Locate the cell with the specified text and output its [X, Y] center coordinate. 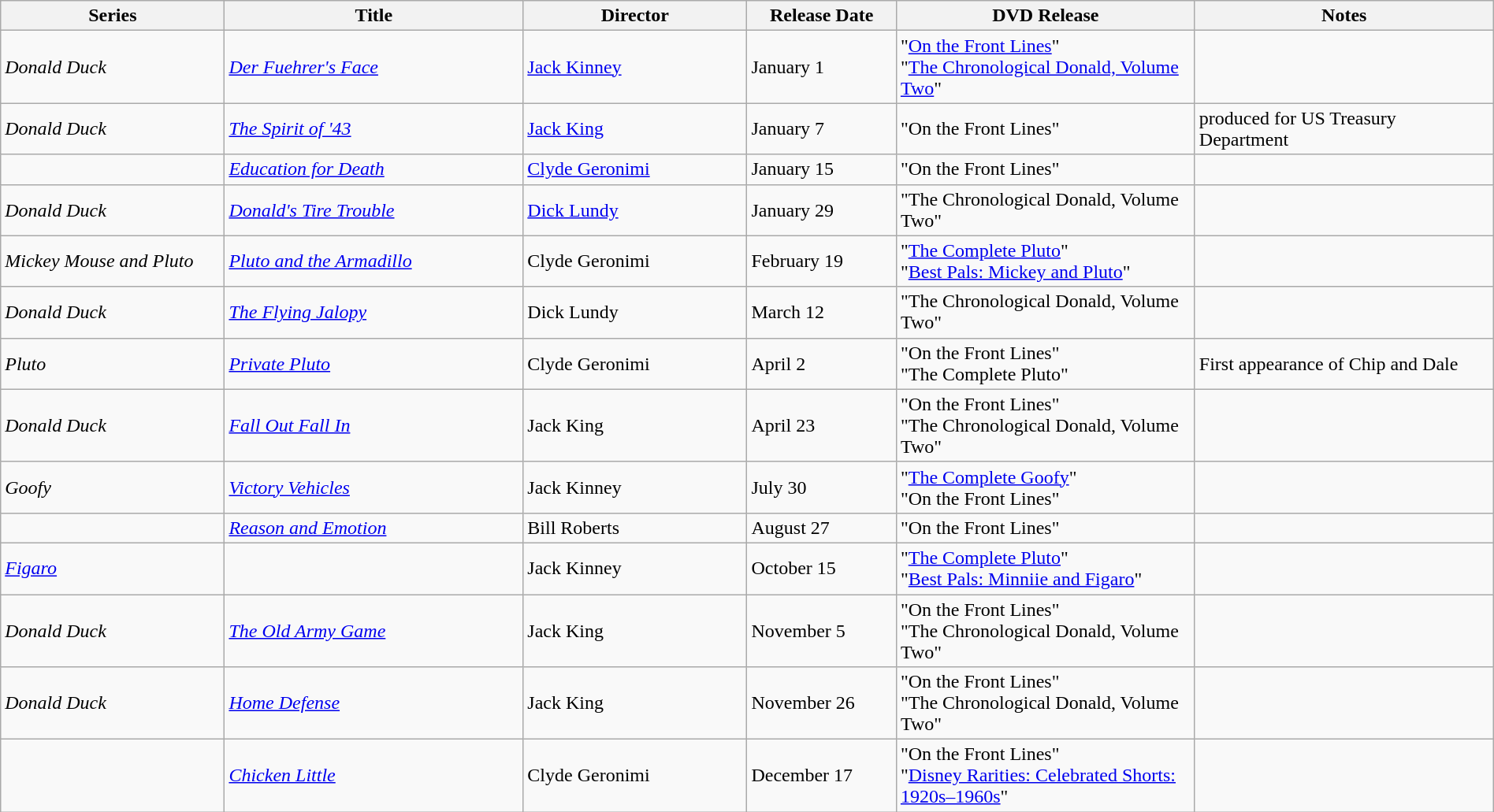
October 15 [821, 569]
DVD Release [1045, 16]
"On the Front Lines" "The Complete Pluto" [1045, 364]
Notes [1344, 16]
"The Complete Pluto" "Best Pals: Mickey and Pluto" [1045, 261]
April 23 [821, 425]
The Spirit of '43 [373, 129]
First appearance of Chip and Dale [1344, 364]
Mickey Mouse and Pluto [113, 261]
November 5 [821, 630]
Home Defense [373, 703]
Education for Death [373, 169]
August 27 [821, 528]
Release Date [821, 16]
January 29 [821, 209]
Victory Vehicles [373, 487]
Director [635, 16]
"The Complete Goofy" "On the Front Lines" [1045, 487]
produced for US Treasury Department [1344, 129]
The Flying Jalopy [373, 312]
Bill Roberts [635, 528]
Fall Out Fall In [373, 425]
Der Fuehrer's Face [373, 67]
Series [113, 16]
Goofy [113, 487]
Pluto [113, 364]
January 15 [821, 169]
Title [373, 16]
"On the Front Lines" "Disney Rarities: Celebrated Shorts: 1920s–1960s" [1045, 776]
December 17 [821, 776]
Pluto and the Armadillo [373, 261]
February 19 [821, 261]
November 26 [821, 703]
Chicken Little [373, 776]
Donald's Tire Trouble [373, 209]
July 30 [821, 487]
January 7 [821, 129]
January 1 [821, 67]
Private Pluto [373, 364]
Reason and Emotion [373, 528]
March 12 [821, 312]
Figaro [113, 569]
April 2 [821, 364]
The Old Army Game [373, 630]
"The Complete Pluto""Best Pals: Minniie and Figaro" [1045, 569]
